Provide the (x, y) coordinate of the cell's center where the given text is located.  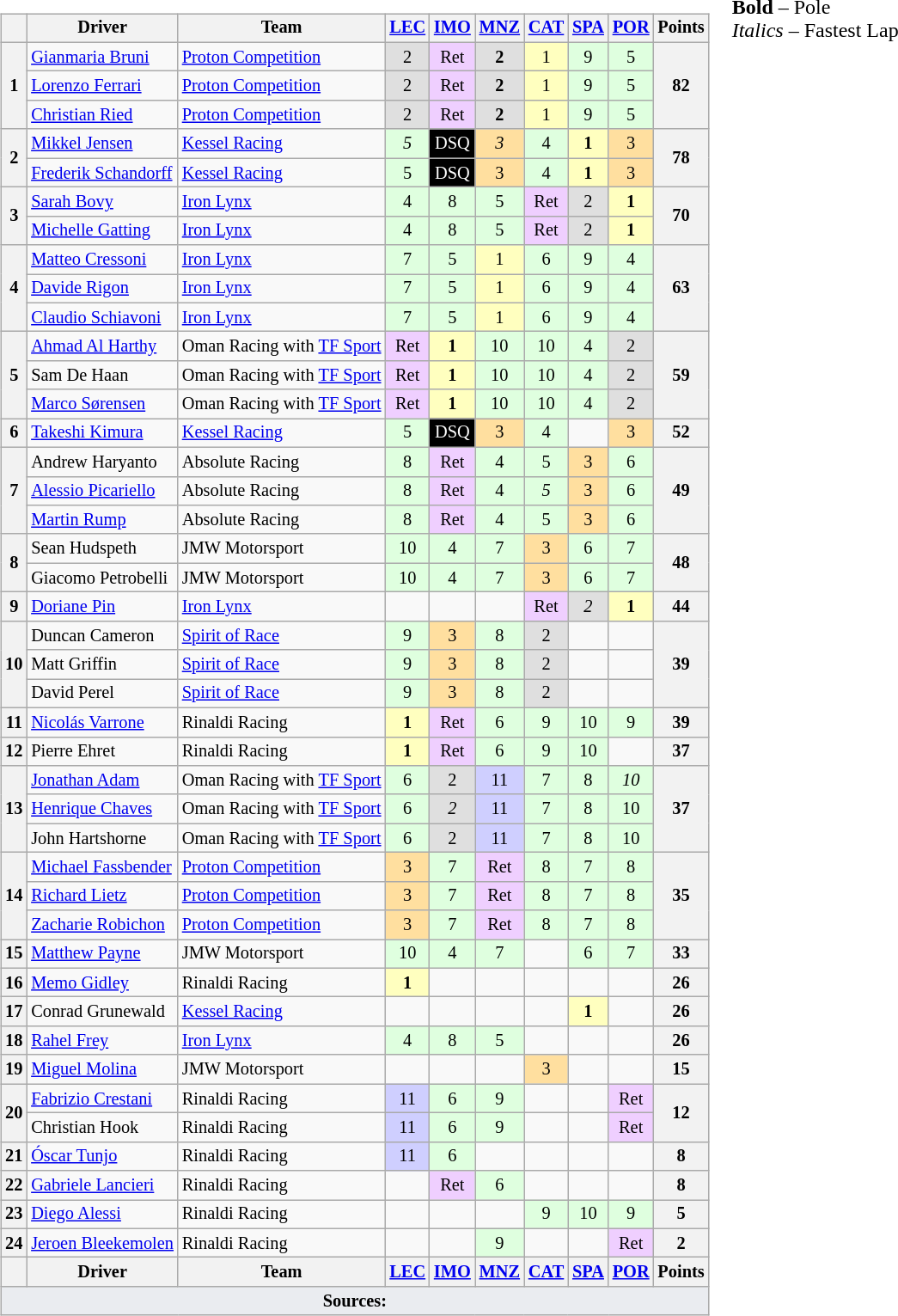
Conrad Grunewald (102, 1012)
Pierre Ehret (102, 751)
Nicolás Varrone (102, 722)
Christian Hook (102, 1128)
Giacomo Petrobelli (102, 578)
78 (681, 158)
Marco Sørensen (102, 404)
21 (14, 1156)
Andrew Haryanto (102, 462)
Sam De Haan (102, 376)
Claudio Schiavoni (102, 317)
18 (14, 1041)
48 (681, 562)
Richard Lietz (102, 896)
20 (14, 1112)
33 (681, 954)
16 (14, 982)
Miguel Molina (102, 1069)
Martin Rump (102, 520)
David Perel (102, 694)
82 (681, 86)
Matt Griffin (102, 664)
Michelle Gatting (102, 230)
44 (681, 607)
Sarah Bovy (102, 202)
Sources: (354, 1301)
John Hartshorne (102, 838)
35 (681, 896)
Henrique Chaves (102, 809)
Zacharie Robichon (102, 925)
Takeshi Kimura (102, 433)
22 (14, 1185)
23 (14, 1215)
63 (681, 289)
24 (14, 1243)
14 (14, 896)
52 (681, 433)
Fabrizio Crestani (102, 1099)
Matteo Cressoni (102, 260)
Lorenzo Ferrari (102, 86)
Michael Fassbender (102, 867)
70 (681, 217)
Ahmad Al Harthy (102, 346)
Gabriele Lancieri (102, 1185)
Matthew Payne (102, 954)
59 (681, 375)
Gianmaria Bruni (102, 57)
Óscar Tunjo (102, 1156)
49 (681, 490)
Jonathan Adam (102, 780)
Diego Alessi (102, 1215)
Christian Ried (102, 115)
Davide Rigon (102, 289)
19 (14, 1069)
Doriane Pin (102, 607)
17 (14, 1012)
Sean Hudspeth (102, 548)
Jeroen Bleekemolen (102, 1243)
Frederik Schandorff (102, 173)
Memo Gidley (102, 982)
Rahel Frey (102, 1041)
Duncan Cameron (102, 635)
Mikkel Jensen (102, 144)
13 (14, 810)
Alessio Picariello (102, 491)
